Pinpoint the cell where the given text exists, returning its [X, Y] midpoint coordinate. 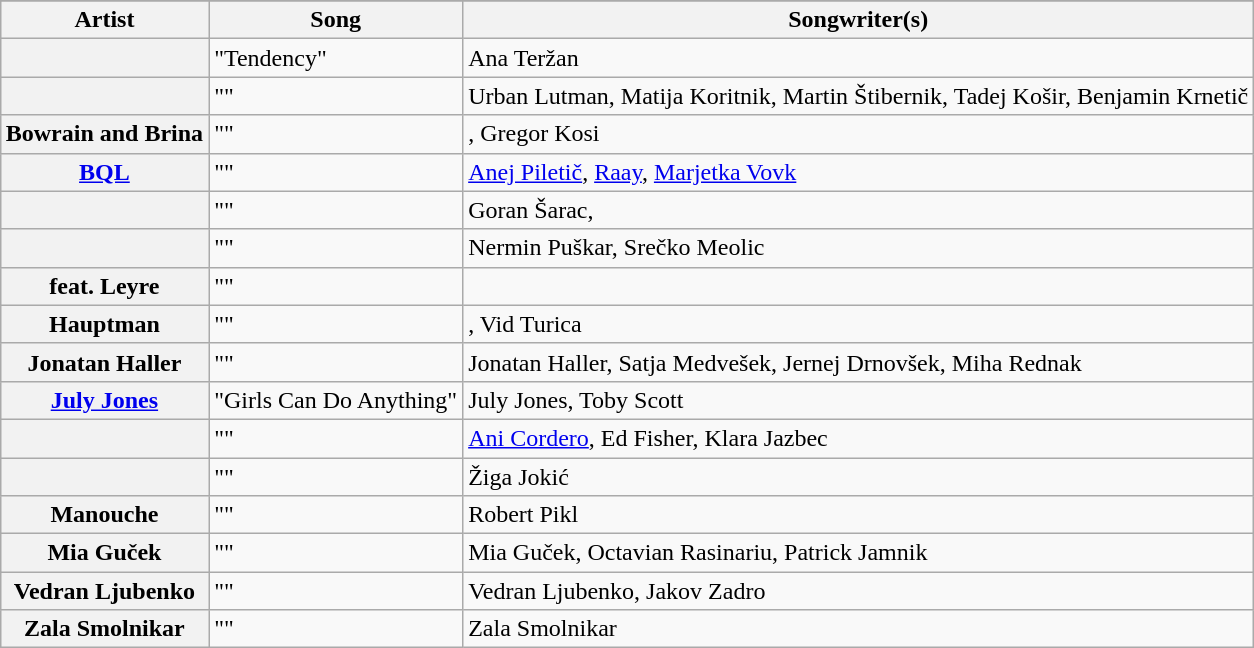
Songwriter(s) [858, 20]
Vedran Ljubenko [104, 591]
Goran Šarac, [858, 210]
Robert Pikl [858, 515]
July Jones, Toby Scott [858, 400]
Ani Cordero, Ed Fisher, Klara Jazbec [858, 438]
Jonatan Haller [104, 362]
Mia Guček, Octavian Rasinariu, Patrick Jamnik [858, 553]
Ana Teržan [858, 58]
Song [336, 20]
feat. Leyre [104, 286]
Žiga Jokić [858, 477]
Vedran Ljubenko, Jakov Zadro [858, 591]
Hauptman [104, 324]
, Gregor Kosi [858, 134]
Artist [104, 20]
BQL [104, 172]
Jonatan Haller, Satja Medvešek, Jernej Drnovšek, Miha Rednak [858, 362]
Urban Lutman, Matija Koritnik, Martin Štibernik, Tadej Košir, Benjamin Krnetič [858, 96]
"Girls Can Do Anything" [336, 400]
Manouche [104, 515]
July Jones [104, 400]
, Vid Turica [858, 324]
Mia Guček [104, 553]
"Tendency" [336, 58]
Nermin Puškar, Srečko Meolic [858, 248]
Bowrain and Brina [104, 134]
Anej Piletič, Raay, Marjetka Vovk [858, 172]
